Extract the (x, y) coordinate from the center of the cell holding the provided text.  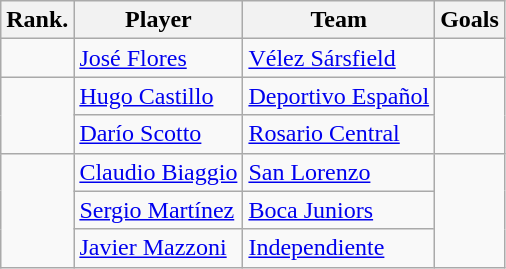
José Flores (158, 58)
Player (158, 20)
Claudio Biaggio (158, 172)
Team (339, 20)
Javier Mazzoni (158, 248)
Vélez Sársfield (339, 58)
Rank. (38, 20)
Deportivo Español (339, 96)
San Lorenzo (339, 172)
Goals (470, 20)
Darío Scotto (158, 134)
Boca Juniors (339, 210)
Hugo Castillo (158, 96)
Sergio Martínez (158, 210)
Rosario Central (339, 134)
Independiente (339, 248)
